Locate the cell with the specified text and output its [X, Y] center coordinate. 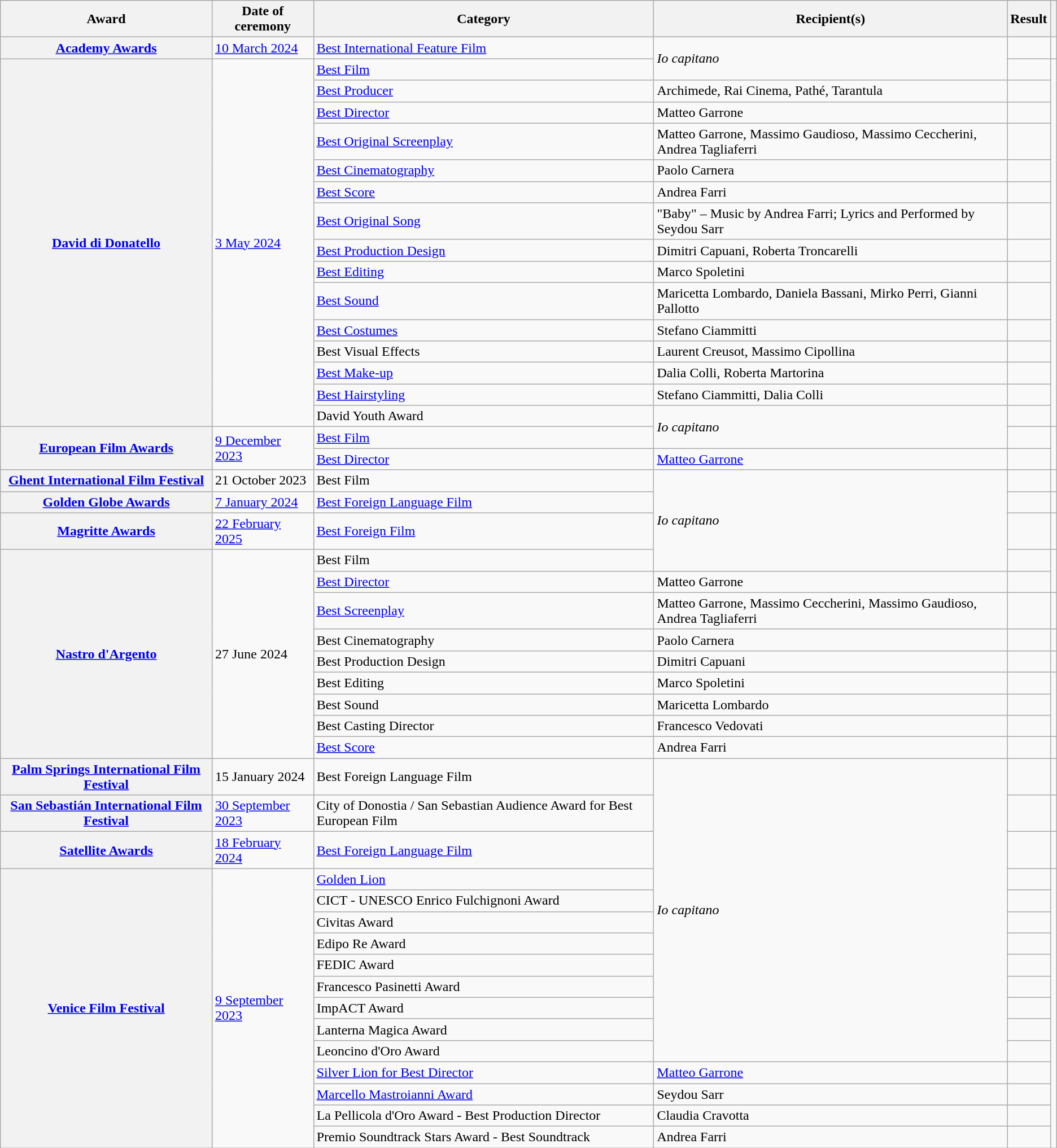
Stefano Ciammitti, Dalia Colli [831, 395]
Best Foreign Film [483, 531]
21 October 2023 [263, 481]
ImpACT Award [483, 1008]
Golden Lion [483, 879]
European Film Awards [106, 448]
Academy Awards [106, 48]
Dimitri Capuani [831, 661]
Laurent Creusot, Massimo Cipollina [831, 352]
Matteo Garrone, Massimo Gaudioso, Massimo Ceccherini, Andrea Tagliaferri [831, 141]
Best Producer [483, 91]
Matteo Garrone, Massimo Ceccherini, Massimo Gaudioso, Andrea Tagliaferri [831, 611]
Palm Springs International Film Festival [106, 777]
18 February 2024 [263, 850]
Leoncino d'Oro Award [483, 1051]
Edipo Re Award [483, 944]
Francesco Vedovati [831, 726]
Category [483, 19]
3 May 2024 [263, 243]
Satellite Awards [106, 850]
27 June 2024 [263, 654]
Dimitri Capuani, Roberta Troncarelli [831, 250]
7 January 2024 [263, 502]
David di Donatello [106, 243]
30 September 2023 [263, 813]
Golden Globe Awards [106, 502]
Seydou Sarr [831, 1094]
Best Original Song [483, 221]
Civitas Award [483, 922]
9 December 2023 [263, 448]
Claudia Cravotta [831, 1116]
Result [1029, 19]
Premio Soundtrack Stars Award - Best Soundtrack [483, 1137]
Best Visual Effects [483, 352]
Magritte Awards [106, 531]
Nastro d'Argento [106, 654]
Award [106, 19]
FEDIC Award [483, 965]
San Sebastián International Film Festival [106, 813]
Best Hairstyling [483, 395]
Best Original Screenplay [483, 141]
Lanterna Magica Award [483, 1029]
Best Screenplay [483, 611]
Archimede, Rai Cinema, Pathé, Tarantula [831, 91]
Best Costumes [483, 330]
"Baby" – Music by Andrea Farri; Lyrics and Performed by Seydou Sarr [831, 221]
Stefano Ciammitti [831, 330]
Ghent International Film Festival [106, 481]
Francesco Pasinetti Award [483, 987]
City of Donostia / San Sebastian Audience Award for Best European Film [483, 813]
Maricetta Lombardo [831, 704]
Best Make-up [483, 373]
La Pellicola d'Oro Award - Best Production Director [483, 1116]
Silver Lion for Best Director [483, 1072]
Marcello Mastroianni Award [483, 1094]
Recipient(s) [831, 19]
David Youth Award [483, 416]
9 September 2023 [263, 1009]
Venice Film Festival [106, 1009]
Dalia Colli, Roberta Martorina [831, 373]
22 February 2025 [263, 531]
Best International Feature Film [483, 48]
Date of ceremony [263, 19]
15 January 2024 [263, 777]
Maricetta Lombardo, Daniela Bassani, Mirko Perri, Gianni Pallotto [831, 300]
10 March 2024 [263, 48]
CICT - UNESCO Enrico Fulchignoni Award [483, 901]
Best Casting Director [483, 726]
